For the text-containing cell, return its midpoint in (x, y) coordinate format. 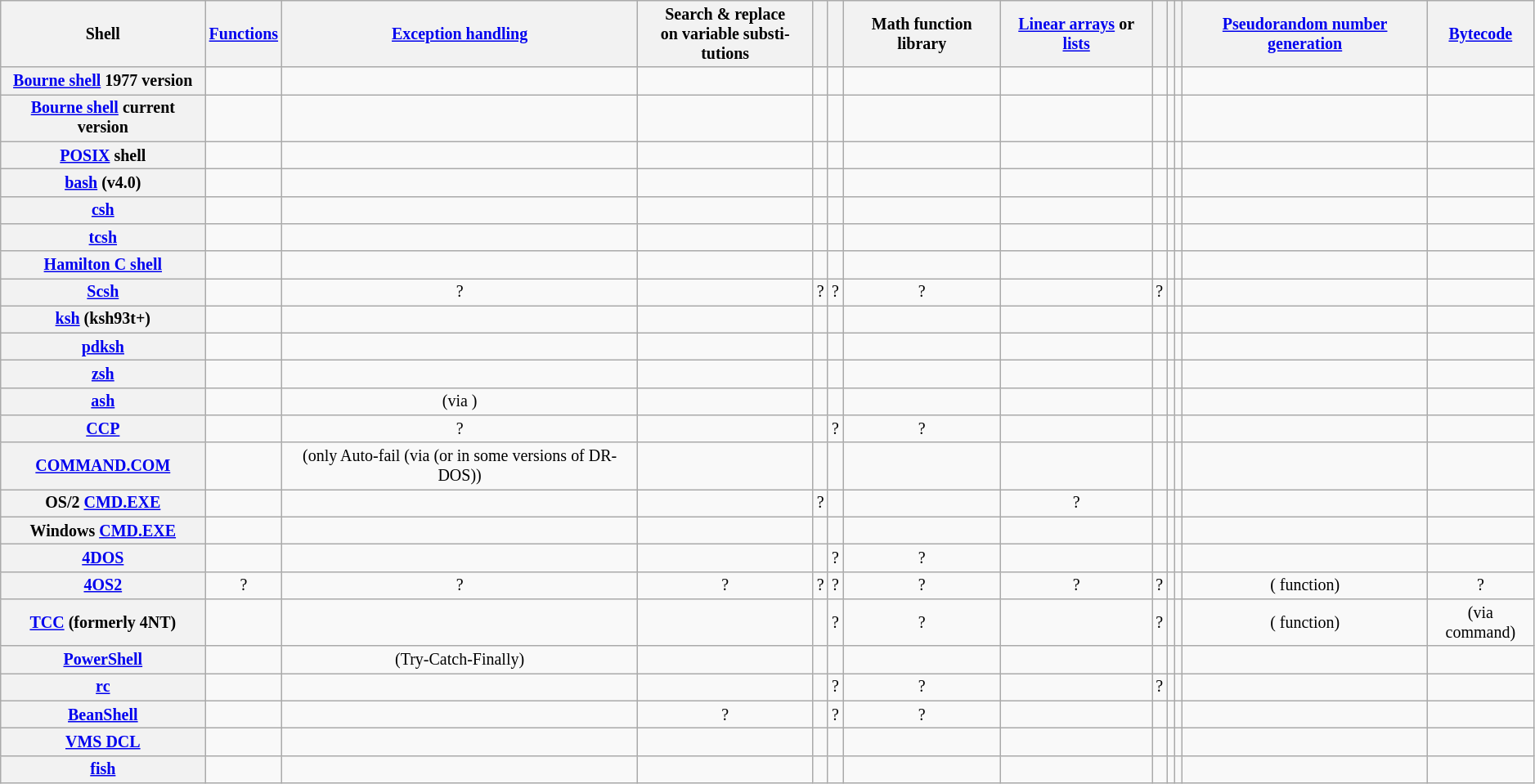
Bytecode (1480, 34)
Bourne shell 1977 version (103, 82)
Exception handling (460, 34)
Pseudo­random number generation (1305, 34)
fish (103, 768)
(Try-Catch-Finally) (460, 659)
Linear arrays or lists (1076, 34)
Functions (244, 34)
Search & replaceon variable substi­tutions (725, 34)
VMS DCL (103, 742)
ksh (ksh93t+) (103, 319)
rc (103, 687)
(only Auto-fail (via (or in some versions of DR-DOS)) (460, 466)
Hamilton C shell (103, 265)
OS/2 CMD.EXE (103, 504)
TCC (formerly 4NT) (103, 623)
ash (103, 402)
(via ) (460, 402)
4DOS (103, 558)
BeanShell (103, 715)
4OS2 (103, 585)
COMMAND.COM (103, 466)
pdksh (103, 347)
Scsh (103, 293)
zsh (103, 374)
tcsh (103, 237)
(via command) (1480, 623)
PowerShell (103, 659)
csh (103, 209)
Bourne shell current version (103, 118)
Math function library (922, 34)
Shell (103, 34)
Windows CMD.EXE (103, 531)
bash (v4.0) (103, 183)
POSIX shell (103, 155)
CCP (103, 428)
